Provide the (x, y) coordinate of the cell's center where the given text is located.  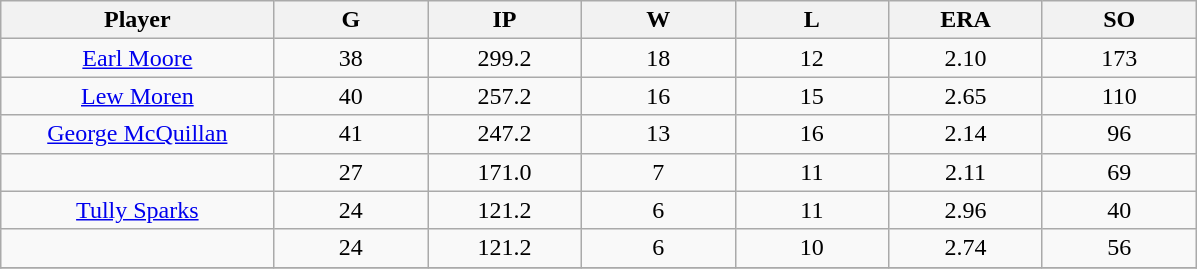
173 (1119, 58)
2.11 (966, 172)
15 (812, 96)
10 (812, 248)
IP (505, 20)
G (351, 20)
96 (1119, 134)
Tully Sparks (138, 210)
257.2 (505, 96)
171.0 (505, 172)
L (812, 20)
Lew Moren (138, 96)
110 (1119, 96)
2.65 (966, 96)
27 (351, 172)
2.96 (966, 210)
41 (351, 134)
George McQuillan (138, 134)
W (658, 20)
18 (658, 58)
12 (812, 58)
56 (1119, 248)
2.74 (966, 248)
69 (1119, 172)
Player (138, 20)
SO (1119, 20)
7 (658, 172)
ERA (966, 20)
Earl Moore (138, 58)
13 (658, 134)
299.2 (505, 58)
2.10 (966, 58)
2.14 (966, 134)
38 (351, 58)
247.2 (505, 134)
